Provide the (X, Y) coordinate of the cell's center where the given text is located.  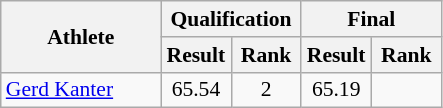
2 (266, 90)
Qualification (231, 19)
65.54 (196, 90)
Athlete (81, 36)
Final (371, 19)
Gerd Kanter (81, 90)
65.19 (336, 90)
